Return (X, Y) of the center of cell containing provided text 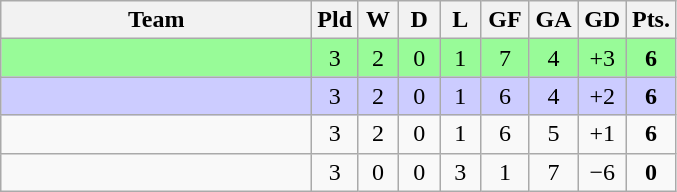
−6 (602, 172)
D (420, 20)
L (460, 20)
Pld (335, 20)
GF (506, 20)
W (378, 20)
+3 (602, 58)
GA (554, 20)
5 (554, 134)
Team (156, 20)
+2 (602, 96)
Pts. (650, 20)
GD (602, 20)
+1 (602, 134)
